Extract the [X, Y] coordinate from the center of the cell holding the provided text.  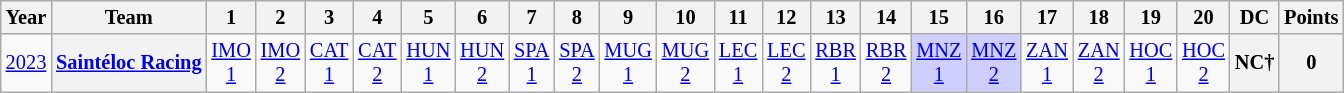
20 [1204, 17]
Points [1311, 17]
2 [280, 17]
12 [786, 17]
CAT1 [329, 63]
18 [1099, 17]
19 [1150, 17]
13 [835, 17]
IMO2 [280, 63]
MNZ2 [994, 63]
IMO1 [230, 63]
0 [1311, 63]
10 [686, 17]
Saintéloc Racing [128, 63]
NC† [1254, 63]
6 [482, 17]
Year [26, 17]
Team [128, 17]
17 [1047, 17]
MUG1 [628, 63]
3 [329, 17]
7 [532, 17]
9 [628, 17]
11 [738, 17]
HOC1 [1150, 63]
15 [938, 17]
14 [886, 17]
LEC1 [738, 63]
CAT2 [377, 63]
MUG2 [686, 63]
ZAN2 [1099, 63]
LEC2 [786, 63]
5 [428, 17]
RBR2 [886, 63]
ZAN1 [1047, 63]
HOC2 [1204, 63]
RBR1 [835, 63]
MNZ1 [938, 63]
HUN1 [428, 63]
DC [1254, 17]
2023 [26, 63]
16 [994, 17]
4 [377, 17]
1 [230, 17]
SPA1 [532, 63]
SPA2 [576, 63]
8 [576, 17]
HUN2 [482, 63]
